Scan for the cell matching the given text and deliver its (X, Y) coordinate at center. 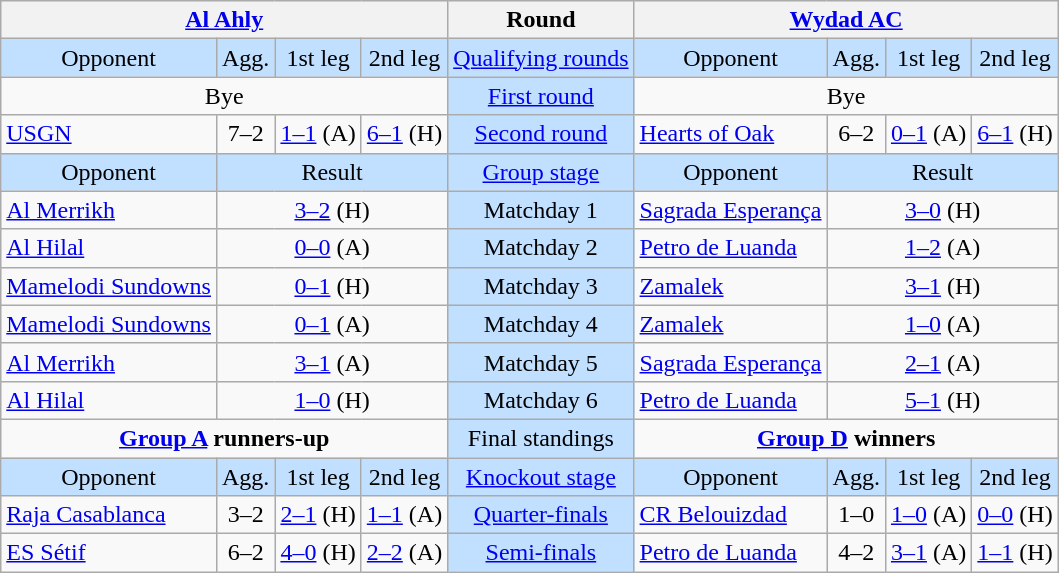
1–0 (H) (332, 400)
Group A runners-up (224, 438)
2–1 (A) (942, 362)
Matchday 6 (541, 400)
Matchday 2 (541, 248)
0–0 (H) (1015, 515)
3–0 (H) (942, 210)
4–0 (H) (318, 553)
2–2 (A) (404, 553)
Qualifying rounds (541, 58)
Second round (541, 134)
ES Sétif (109, 553)
First round (541, 96)
1–2 (A) (942, 248)
0–0 (A) (332, 248)
Group D winners (846, 438)
Raja Casablanca (109, 515)
3–2 (245, 515)
2–1 (H) (318, 515)
0–1 (H) (332, 286)
Matchday 3 (541, 286)
Final standings (541, 438)
3–2 (H) (332, 210)
USGN (109, 134)
4–2 (856, 553)
Semi-finals (541, 553)
Wydad AC (846, 20)
Group stage (541, 172)
Matchday 1 (541, 210)
Al Ahly (224, 20)
Hearts of Oak (730, 134)
Matchday 5 (541, 362)
3–1 (H) (942, 286)
Matchday 4 (541, 324)
Knockout stage (541, 477)
CR Belouizdad (730, 515)
Round (541, 20)
1–0 (856, 515)
1–1 (H) (1015, 553)
Quarter-finals (541, 515)
5–1 (H) (942, 400)
7–2 (245, 134)
